Pinpoint the cell where the given text exists, returning its (X, Y) midpoint coordinate. 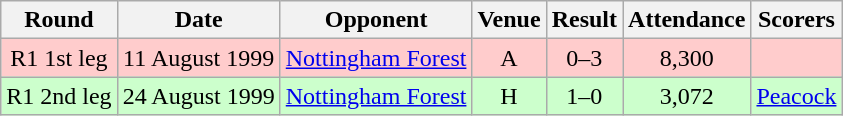
A (509, 58)
Venue (509, 20)
11 August 1999 (198, 58)
Attendance (687, 20)
H (509, 96)
Round (59, 20)
0–3 (584, 58)
24 August 1999 (198, 96)
Peacock (796, 96)
Result (584, 20)
1–0 (584, 96)
R1 2nd leg (59, 96)
8,300 (687, 58)
Scorers (796, 20)
R1 1st leg (59, 58)
Date (198, 20)
3,072 (687, 96)
Opponent (376, 20)
